Return the [x, y] coordinate for the center point of the cell that contains the specified text.  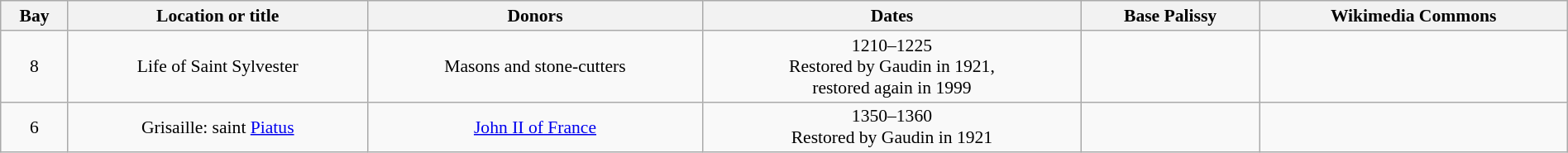
6 [35, 127]
1210–1225Restored by Gaudin in 1921, restored again in 1999 [892, 66]
Donors [534, 16]
Bay [35, 16]
Grisaille: saint Piatus [218, 127]
8 [35, 66]
1350–1360Restored by Gaudin in 1921 [892, 127]
Base Palissy [1170, 16]
Dates [892, 16]
Life of Saint Sylvester [218, 66]
Location or title [218, 16]
John II of France [534, 127]
Masons and stone-cutters [534, 66]
Wikimedia Commons [1413, 16]
